Search for the cell housing the specified text and yield its (x, y) center coordinate. 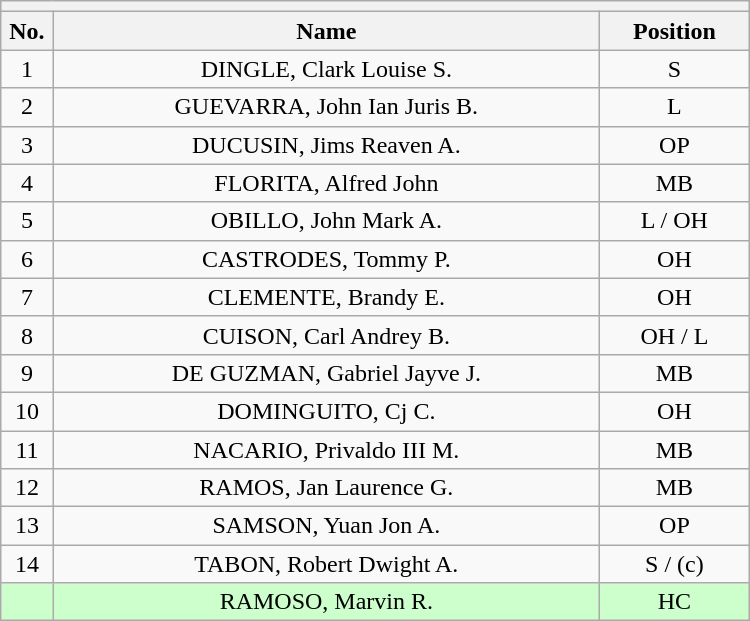
S / (c) (675, 564)
6 (27, 259)
S (675, 69)
13 (27, 526)
OBILLO, John Mark A. (326, 221)
L / OH (675, 221)
DOMINGUITO, Cj C. (326, 411)
DINGLE, Clark Louise S. (326, 69)
DUCUSIN, Jims Reaven A. (326, 145)
OH / L (675, 335)
DE GUZMAN, Gabriel Jayve J. (326, 373)
11 (27, 449)
L (675, 107)
TABON, Robert Dwight A. (326, 564)
HC (675, 602)
SAMSON, Yuan Jon A. (326, 526)
CASTRODES, Tommy P. (326, 259)
1 (27, 69)
4 (27, 183)
2 (27, 107)
Position (675, 31)
GUEVARRA, John Ian Juris B. (326, 107)
10 (27, 411)
FLORITA, Alfred John (326, 183)
5 (27, 221)
No. (27, 31)
CUISON, Carl Andrey B. (326, 335)
3 (27, 145)
8 (27, 335)
NACARIO, Privaldo III M. (326, 449)
7 (27, 297)
CLEMENTE, Brandy E. (326, 297)
Name (326, 31)
RAMOS, Jan Laurence G. (326, 488)
12 (27, 488)
9 (27, 373)
RAMOSO, Marvin R. (326, 602)
14 (27, 564)
